Detect which cell encompasses the target text, then output its (x, y) center coordinate. 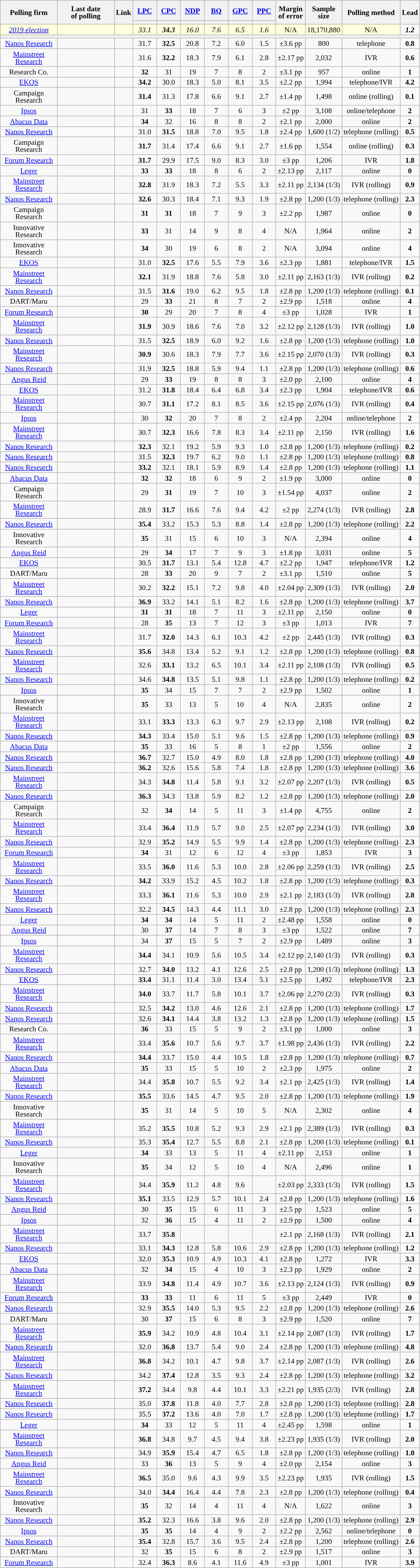
17.8 (192, 96)
2,076 (1/3) (324, 404)
15.6 (192, 768)
11.1 (240, 909)
34.6 (145, 679)
18.6 (192, 326)
4.3 (216, 1478)
2,259 (1/3) (324, 867)
8.5 (240, 404)
1,028 (324, 312)
2,108 (324, 722)
18,170,880 (324, 29)
1,492 (324, 980)
±1.8 pp (290, 552)
32.4 (145, 1563)
Lead (410, 12)
±1.98 pp (290, 1043)
PPC (264, 11)
19.0 (192, 291)
16.0 (192, 29)
13.1 (192, 563)
34.9 (145, 1453)
±3.6 pp (290, 43)
2,302 (324, 1110)
1,500 (324, 1220)
±2.04 pp (290, 588)
19.7 (192, 457)
2,204 (324, 418)
CPC (169, 11)
3,000 (324, 478)
2,835 (324, 704)
2,436 (1/3) (324, 1043)
17.6 (192, 263)
±1.6 pp (290, 146)
1,558 (324, 920)
1,520 (324, 1319)
1,935 (1/3) (324, 1439)
10.2 (240, 880)
10.6 (240, 1248)
37.4 (169, 1375)
15.2 (192, 880)
7.4 (240, 768)
37.8 (169, 1404)
29.9 (169, 160)
3.9 (410, 1563)
30.3 (169, 199)
±2.45 pp (290, 1425)
19.2 (192, 446)
4,755 (324, 810)
14.0 (192, 1308)
2,163 (1/3) (324, 277)
2,168 (1/3) (324, 1234)
12.9 (192, 1198)
3,108 (324, 111)
13.5 (192, 679)
30.0 (169, 82)
2,124 (1/3) (324, 1283)
13.8 (192, 796)
±2.03 pp (290, 1184)
2,070 (1/3) (324, 354)
±1.9 pp (290, 478)
1,272 (324, 1259)
11.9 (192, 828)
36.7 (145, 757)
4,037 (324, 492)
12.7 (192, 1142)
Polling method (371, 12)
Samplesize (324, 12)
1,964 (324, 231)
11.8 (192, 1404)
2,000 (324, 121)
28.9 (145, 510)
1,556 (324, 747)
2,117 (324, 171)
1,502 (324, 690)
20.8 (192, 43)
15.7 (192, 1542)
2,108 (1/3) (324, 665)
3.1 (264, 1333)
2,389 (1/3) (324, 1128)
1,935 (324, 1478)
30.2 (145, 588)
2,425 (1/3) (324, 1082)
21 (192, 302)
LPC (145, 11)
36.5 (145, 1478)
2,496 (324, 1167)
1,904 (324, 390)
7.1 (216, 199)
34.5 (169, 909)
18.9 (192, 340)
5.0 (216, 82)
13.6 (192, 1414)
Polling firm (29, 12)
8.9 (240, 467)
31.3 (169, 96)
36.9 (145, 602)
1,975 (324, 1068)
1,853 (324, 853)
Last dateof polling (86, 12)
±2.21 pp (290, 1389)
1,881 (324, 263)
Marginof error (290, 12)
36.2 (145, 768)
13.3 (192, 722)
1,622 (324, 1506)
8.0 (240, 757)
14.9 (192, 842)
15.3 (192, 524)
2,445 (1/3) (324, 637)
2,394 (324, 538)
2,274 (1/3) (324, 510)
1,935 (2/3) (324, 1389)
15.1 (192, 588)
4.6 (216, 1008)
±2.48 pp (290, 920)
2,309 (1/3) (324, 588)
±1.54 pp (290, 492)
14.5 (192, 1097)
telephone (371, 43)
2,234 (1/3) (324, 828)
2,333 (1/3) (324, 1184)
1,554 (324, 146)
15.4 (192, 1453)
1,510 (324, 573)
6.3 (216, 722)
2,153 (324, 1153)
16.4 (192, 1492)
1,600 (1/2) (324, 132)
1,947 (324, 563)
18.1 (192, 467)
17.4 (192, 146)
1,929 (324, 1269)
800 (324, 43)
6.4 (216, 390)
2,449 (324, 1298)
6.8 (240, 390)
2,140 (1/3) (324, 955)
1,517 (324, 1552)
17.5 (192, 160)
1,013 (324, 623)
Link (124, 12)
11.2 (192, 1184)
3,094 (324, 248)
30.5 (145, 563)
2,183 (1/3) (324, 895)
14.4 (192, 1018)
1,987 (324, 213)
13.7 (192, 1347)
957 (324, 72)
2,032 (324, 58)
BQ (216, 11)
NDP (192, 11)
8.6 (192, 1563)
2,270 (2/3) (324, 994)
2,207 (1/3) (324, 782)
1,522 (324, 930)
36.1 (169, 895)
2019 election (29, 29)
1,200 (324, 1542)
1,489 (324, 941)
10.4 (240, 1333)
33.6 (169, 1097)
±2.17 pp (290, 58)
1,498 (324, 96)
31.8 (169, 390)
31.2 (145, 390)
36.4 (169, 828)
14.1 (192, 602)
17.2 (192, 404)
11.7 (192, 994)
2,134 (1/3) (324, 185)
10.8 (192, 1128)
1,000 (324, 1029)
17 (192, 552)
1,994 (324, 82)
13.0 (192, 1008)
2,128 (1/3) (324, 326)
35.1 (145, 1198)
1,518 (324, 302)
GPC (240, 11)
2,154 (324, 1463)
36.0 (169, 867)
0.7 (410, 1057)
2,100 (324, 379)
1,001 (324, 1563)
3,031 (324, 552)
2,562 (324, 1531)
1,206 (324, 160)
1,598 (324, 1425)
1,523 (324, 1209)
30.6 (169, 354)
